Determine the [X, Y] coordinate at the center of the cell enclosing the given text.  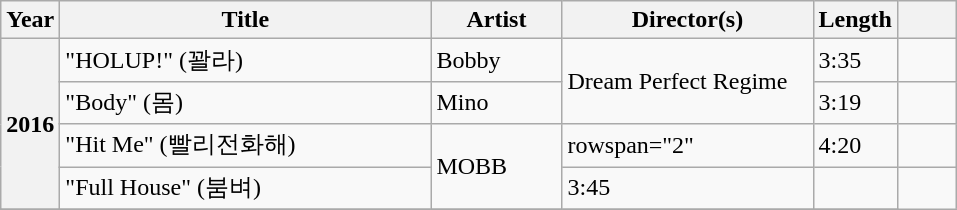
Dream Perfect Regime [688, 82]
Year [30, 20]
3:35 [855, 60]
3:19 [855, 102]
"Full House" (붐벼) [246, 188]
Length [855, 20]
"HOLUP!" (꽐라) [246, 60]
MOBB [496, 166]
4:20 [855, 146]
"Hit Me" (빨리전화해) [246, 146]
3:45 [688, 188]
rowspan="2" [688, 146]
Artist [496, 20]
"Body" (몸) [246, 102]
2016 [30, 124]
Director(s) [688, 20]
Mino [496, 102]
Bobby [496, 60]
Title [246, 20]
